Identify which cell holds the provided text, then report its (x, y) central coordinate. 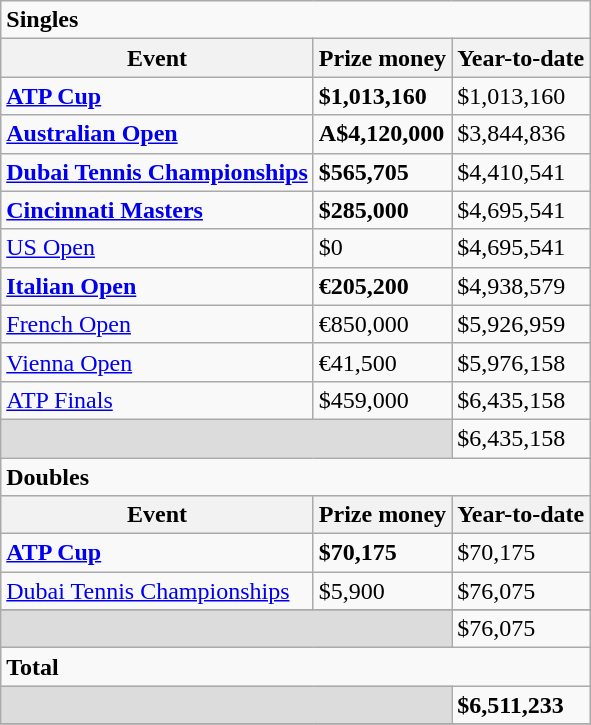
$5,900 (382, 591)
Singles (296, 20)
$5,976,158 (521, 362)
$5,926,959 (521, 324)
A$4,120,000 (382, 134)
€41,500 (382, 362)
Australian Open (158, 134)
$4,938,579 (521, 286)
Vienna Open (158, 362)
Italian Open (158, 286)
$565,705 (382, 172)
French Open (158, 324)
$6,511,233 (521, 705)
$285,000 (382, 210)
$459,000 (382, 400)
€205,200 (382, 286)
$4,410,541 (521, 172)
$0 (382, 248)
Total (296, 667)
€850,000 (382, 324)
Doubles (296, 477)
US Open (158, 248)
ATP Finals (158, 400)
$3,844,836 (521, 134)
Cincinnati Masters (158, 210)
